For the text-containing cell, return its midpoint in (X, Y) coordinate format. 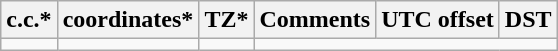
c.c.* (29, 20)
Comments (315, 20)
DST (528, 20)
TZ* (226, 20)
UTC offset (438, 20)
coordinates* (128, 20)
